Return (X, Y) of the center of cell containing provided text 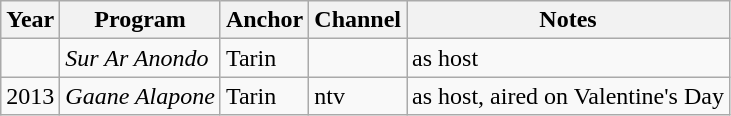
2013 (30, 96)
as host (568, 58)
Sur Ar Anondo (140, 58)
Channel (358, 20)
Gaane Alapone (140, 96)
as host, aired on Valentine's Day (568, 96)
Notes (568, 20)
ntv (358, 96)
Year (30, 20)
Program (140, 20)
Anchor (264, 20)
